Provide the (x, y) coordinate of the cell's center where the given text is located.  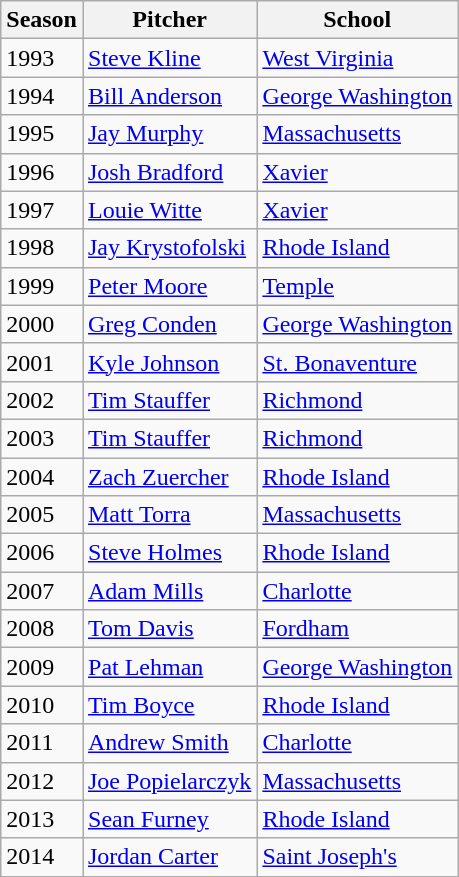
Josh Bradford (169, 172)
Greg Conden (169, 324)
2003 (42, 438)
2007 (42, 591)
Jay Krystofolski (169, 248)
Zach Zuercher (169, 477)
Jordan Carter (169, 857)
Adam Mills (169, 591)
Kyle Johnson (169, 362)
1994 (42, 96)
Jay Murphy (169, 134)
2002 (42, 400)
2011 (42, 743)
Sean Furney (169, 819)
2005 (42, 515)
Peter Moore (169, 286)
School (358, 20)
Pitcher (169, 20)
Steve Kline (169, 58)
Tim Boyce (169, 705)
Temple (358, 286)
1996 (42, 172)
1998 (42, 248)
2000 (42, 324)
2014 (42, 857)
2004 (42, 477)
Tom Davis (169, 629)
St. Bonaventure (358, 362)
Pat Lehman (169, 667)
2006 (42, 553)
Steve Holmes (169, 553)
Season (42, 20)
Fordham (358, 629)
1993 (42, 58)
Joe Popielarczyk (169, 781)
2009 (42, 667)
2008 (42, 629)
2001 (42, 362)
1997 (42, 210)
2010 (42, 705)
Saint Joseph's (358, 857)
Louie Witte (169, 210)
2013 (42, 819)
2012 (42, 781)
Bill Anderson (169, 96)
Andrew Smith (169, 743)
West Virginia (358, 58)
1995 (42, 134)
1999 (42, 286)
Matt Torra (169, 515)
